From the cell containing the given text, extract its center point as (X, Y) coordinate. 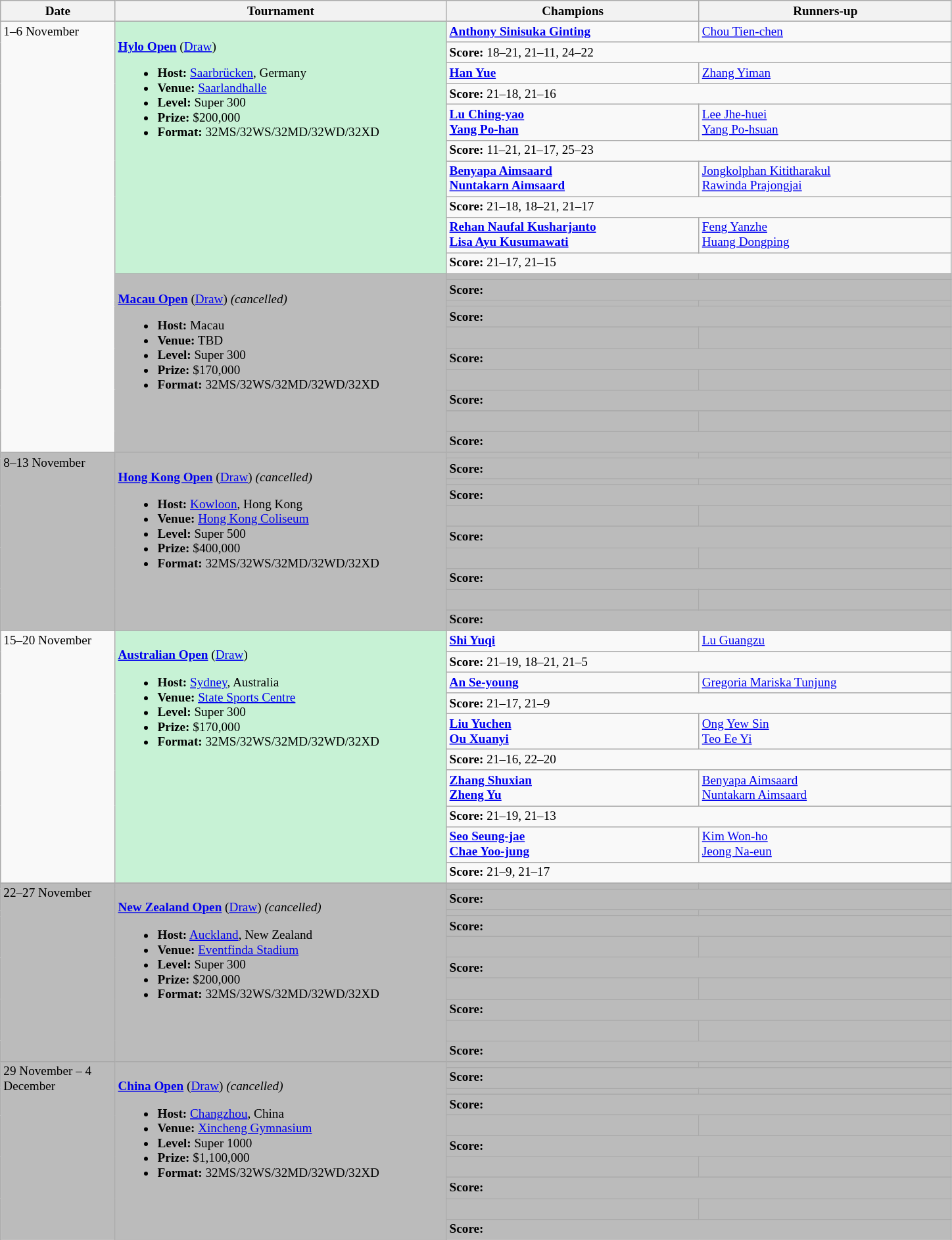
22–27 November (58, 972)
Liu Yuchen Ou Xuanyi (573, 731)
Jongkolphan Kititharakul Rawinda Prajongjai (825, 179)
China Open (Draw) (cancelled)Host: Changzhou, ChinaVenue: Xincheng GymnasiumLevel: Super 1000Prize: $1,100,000Format: 32MS/32WS/32MD/32WD/32XD (281, 1151)
Hong Kong Open (Draw) (cancelled)Host: Kowloon, Hong KongVenue: Hong Kong ColiseumLevel: Super 500Prize: $400,000Format: 32MS/32WS/32MD/32WD/32XD (281, 542)
Shi Yuqi (573, 641)
Anthony Sinisuka Ginting (573, 32)
Zhang Yiman (825, 73)
Feng Yanzhe Huang Dongping (825, 235)
15–20 November (58, 757)
Score: 21–18, 18–21, 21–17 (699, 207)
Zhang Shuxian Zheng Yu (573, 788)
Ong Yew Sin Teo Ee Yi (825, 731)
Champions (573, 11)
Rehan Naufal Kusharjanto Lisa Ayu Kusumawati (573, 235)
Score: 21–19, 18–21, 21–5 (699, 662)
Score: 18–21, 21–11, 24–22 (699, 53)
Score: 21–19, 21–13 (699, 816)
Lu Guangzu (825, 641)
Kim Won-ho Jeong Na-eun (825, 844)
1–6 November (58, 237)
Hylo Open (Draw)Host: Saarbrücken, GermanyVenue: SaarlandhalleLevel: Super 300Prize: $200,000Format: 32MS/32WS/32MD/32WD/32XD (281, 147)
Tournament (281, 11)
29 November – 4 December (58, 1151)
Runners-up (825, 11)
Score: 21–9, 21–17 (699, 872)
Chou Tien-chen (825, 32)
Score: 21–17, 21–15 (699, 263)
Lee Jhe-huei Yang Po-hsuan (825, 122)
Han Yue (573, 73)
Date (58, 11)
Score: 11–21, 21–17, 25–23 (699, 151)
Macau Open (Draw) (cancelled)Host: MacauVenue: TBDLevel: Super 300Prize: $170,000Format: 32MS/32WS/32MD/32WD/32XD (281, 363)
Lu Ching-yao Yang Po-han (573, 122)
An Se-young (573, 682)
Score: 21–18, 21–16 (699, 94)
Gregoria Mariska Tunjung (825, 682)
8–13 November (58, 542)
Score: 21–17, 21–9 (699, 703)
Score: 21–16, 22–20 (699, 760)
Australian Open (Draw)Host: Sydney, AustraliaVenue: State Sports CentreLevel: Super 300Prize: $170,000Format: 32MS/32WS/32MD/32WD/32XD (281, 757)
Seo Seung-jae Chae Yoo-jung (573, 844)
